Locate the cell with the specified text and output its (x, y) center coordinate. 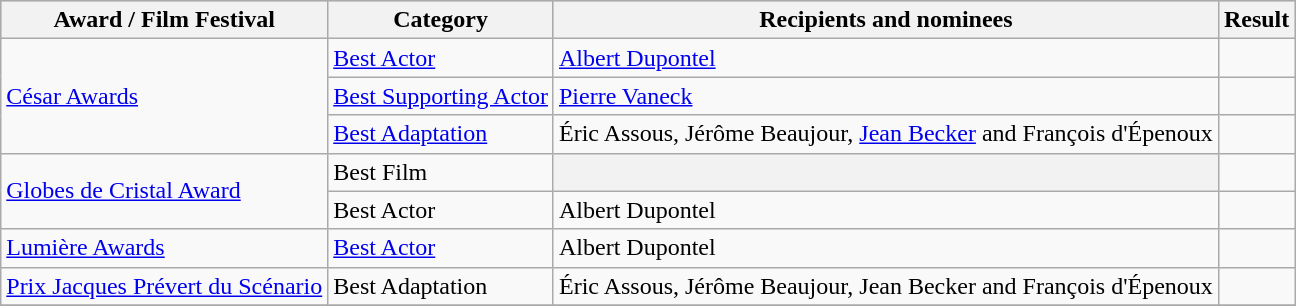
Lumière Awards (164, 248)
Best Supporting Actor (441, 96)
Result (1256, 20)
Globes de Cristal Award (164, 191)
Prix Jacques Prévert du Scénario (164, 286)
Category (441, 20)
Pierre Vaneck (886, 96)
Recipients and nominees (886, 20)
Best Film (441, 172)
César Awards (164, 96)
Award / Film Festival (164, 20)
